Find where the given text appears and provide that cell's center as (X, Y) coordinate. 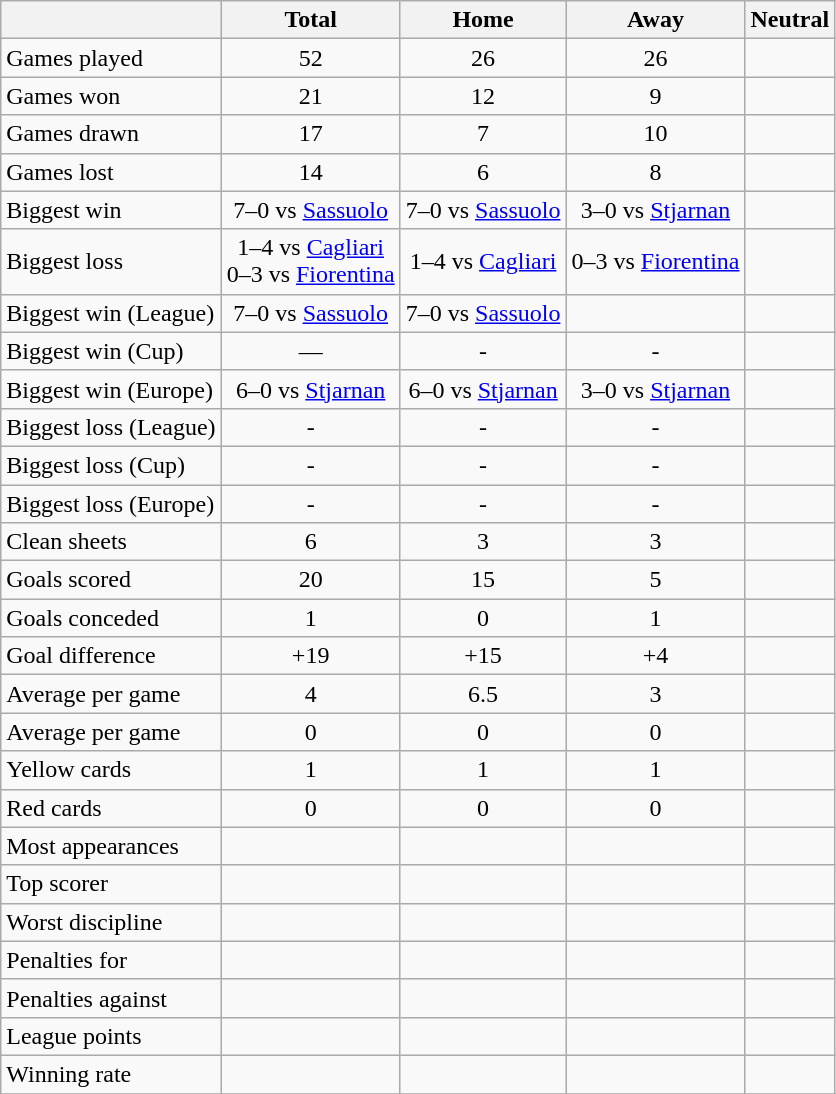
17 (310, 134)
Biggest win (Cup) (111, 351)
Goal difference (111, 656)
Winning rate (111, 1074)
10 (656, 134)
4 (310, 694)
20 (310, 580)
Biggest win (Europe) (111, 389)
Top scorer (111, 884)
5 (656, 580)
Penalties against (111, 998)
1–4 vs Cagliari (483, 262)
1–4 vs Cagliari0–3 vs Fiorentina (310, 262)
Worst discipline (111, 922)
9 (656, 96)
Biggest win (League) (111, 313)
21 (310, 96)
Games won (111, 96)
Away (656, 20)
— (310, 351)
Goals scored (111, 580)
7 (483, 134)
Yellow cards (111, 770)
Red cards (111, 808)
8 (656, 172)
Biggest loss (111, 262)
12 (483, 96)
Games played (111, 58)
52 (310, 58)
Biggest loss (Cup) (111, 465)
Goals conceded (111, 618)
+19 (310, 656)
0–3 vs Fiorentina (656, 262)
Total (310, 20)
Games lost (111, 172)
6.5 (483, 694)
Penalties for (111, 960)
15 (483, 580)
Neutral (790, 20)
Biggest win (111, 210)
Most appearances (111, 846)
Biggest loss (Europe) (111, 503)
+15 (483, 656)
Home (483, 20)
Clean sheets (111, 542)
14 (310, 172)
League points (111, 1036)
Biggest loss (League) (111, 427)
+4 (656, 656)
Games drawn (111, 134)
